Return the (X, Y) coordinate for the center point of the cell that contains the specified text.  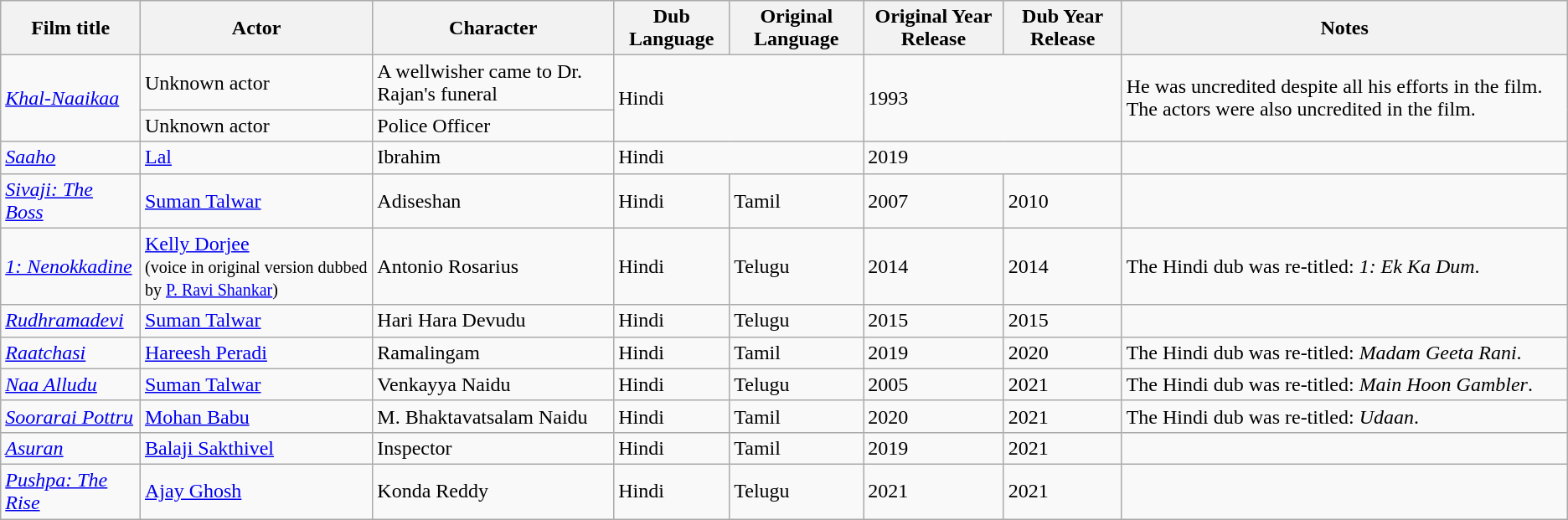
Dub Language (672, 28)
1: Nenokkadine (70, 266)
Ibrahim (493, 157)
Asuran (70, 448)
The Hindi dub was re-titled: Madam Geeta Rani. (1344, 353)
Hari Hara Devudu (493, 321)
The Hindi dub was re-titled: Udaan. (1344, 416)
Ajay Ghosh (256, 491)
Pushpa: The Rise (70, 491)
Naa Alludu (70, 384)
2005 (933, 384)
Character (493, 28)
Venkayya Naidu (493, 384)
Ramalingam (493, 353)
M. Bhaktavatsalam Naidu (493, 416)
Mohan Babu (256, 416)
1993 (993, 99)
The Hindi dub was re-titled: Main Hoon Gambler. (1344, 384)
Actor (256, 28)
2010 (1062, 201)
2007 (933, 201)
Adiseshan (493, 201)
Inspector (493, 448)
He was uncredited despite all his efforts in the film. The actors were also uncredited in the film. (1344, 99)
Dub Year Release (1062, 28)
Hareesh Peradi (256, 353)
Raatchasi (70, 353)
Soorarai Pottru (70, 416)
A wellwisher came to Dr. Rajan's funeral (493, 82)
Konda Reddy (493, 491)
The Hindi dub was re-titled: 1: Ek Ka Dum. (1344, 266)
Original Language (797, 28)
Khal-Naaikaa (70, 99)
Sivaji: The Boss (70, 201)
Saaho (70, 157)
Notes (1344, 28)
Rudhramadevi (70, 321)
Film title (70, 28)
Lal (256, 157)
Police Officer (493, 126)
Original Year Release (933, 28)
Antonio Rosarius (493, 266)
Kelly Dorjee(voice in original version dubbed by P. Ravi Shankar) (256, 266)
Balaji Sakthivel (256, 448)
